Extract the (x, y) coordinate from the center of the cell holding the provided text.  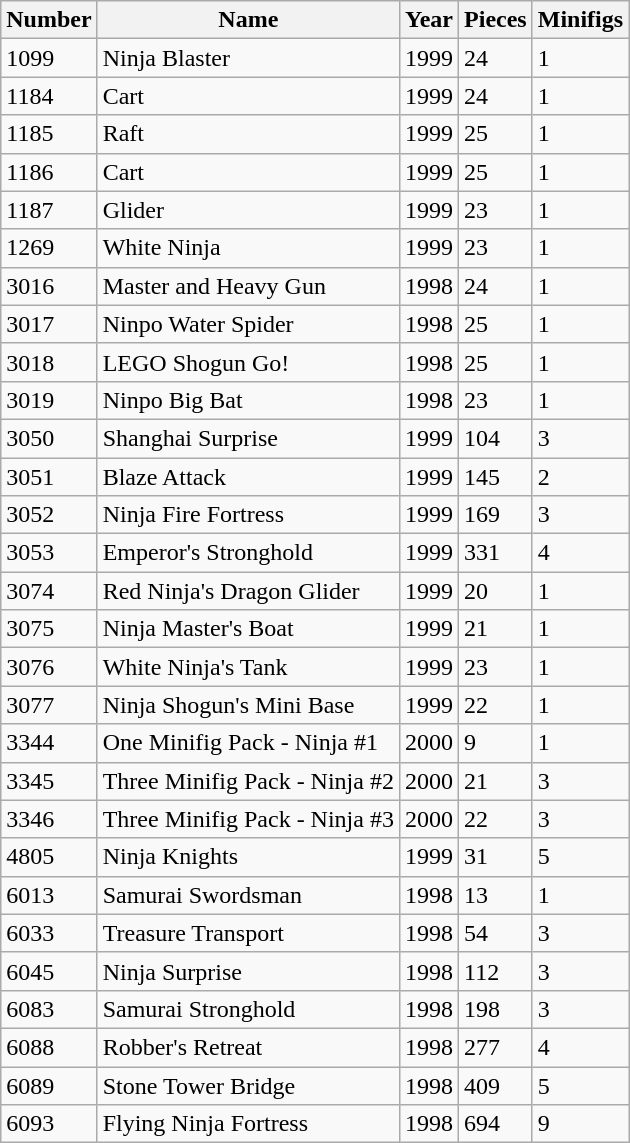
Raft (248, 134)
Three Minifig Pack - Ninja #3 (248, 819)
6088 (49, 1047)
20 (496, 591)
Pieces (496, 20)
112 (496, 971)
Treasure Transport (248, 933)
3053 (49, 553)
Stone Tower Bridge (248, 1085)
3074 (49, 591)
4805 (49, 857)
3050 (49, 438)
1269 (49, 248)
Ninja Shogun's Mini Base (248, 705)
Master and Heavy Gun (248, 286)
Red Ninja's Dragon Glider (248, 591)
White Ninja's Tank (248, 667)
Emperor's Stronghold (248, 553)
Year (428, 20)
3344 (49, 743)
Samurai Stronghold (248, 1009)
Ninja Fire Fortress (248, 515)
13 (496, 895)
6089 (49, 1085)
694 (496, 1124)
3075 (49, 629)
6045 (49, 971)
LEGO Shogun Go! (248, 362)
Ninpo Water Spider (248, 324)
Number (49, 20)
3018 (49, 362)
Name (248, 20)
Samurai Swordsman (248, 895)
6013 (49, 895)
1186 (49, 172)
1187 (49, 210)
6093 (49, 1124)
White Ninja (248, 248)
198 (496, 1009)
3052 (49, 515)
6033 (49, 933)
Ninpo Big Bat (248, 400)
Flying Ninja Fortress (248, 1124)
Glider (248, 210)
Three Minifig Pack - Ninja #2 (248, 781)
3019 (49, 400)
277 (496, 1047)
1185 (49, 134)
Ninja Blaster (248, 58)
104 (496, 438)
Ninja Knights (248, 857)
Robber's Retreat (248, 1047)
1184 (49, 96)
1099 (49, 58)
409 (496, 1085)
3051 (49, 477)
Ninja Surprise (248, 971)
2 (580, 477)
One Minifig Pack - Ninja #1 (248, 743)
54 (496, 933)
3016 (49, 286)
6083 (49, 1009)
3345 (49, 781)
Blaze Attack (248, 477)
169 (496, 515)
3076 (49, 667)
145 (496, 477)
331 (496, 553)
Shanghai Surprise (248, 438)
3077 (49, 705)
3346 (49, 819)
Ninja Master's Boat (248, 629)
31 (496, 857)
Minifigs (580, 20)
3017 (49, 324)
